Locate the cell with the specified text and output its [x, y] center coordinate. 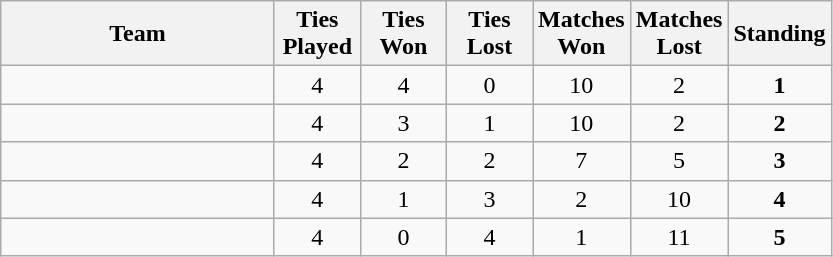
Team [138, 34]
11 [679, 237]
Ties Played [317, 34]
Matches Lost [679, 34]
Ties Won [403, 34]
Matches Won [581, 34]
Standing [780, 34]
7 [581, 161]
Ties Lost [489, 34]
